Scan for the cell matching the given text and deliver its (X, Y) coordinate at center. 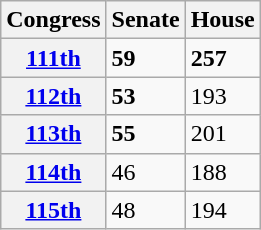
115th (54, 210)
House (222, 20)
Congress (54, 20)
55 (146, 134)
201 (222, 134)
59 (146, 58)
48 (146, 210)
112th (54, 96)
114th (54, 172)
194 (222, 210)
193 (222, 96)
Senate (146, 20)
46 (146, 172)
53 (146, 96)
113th (54, 134)
188 (222, 172)
257 (222, 58)
111th (54, 58)
